Capture the cell that displays the provided text and extract its (X, Y) central coordinate. 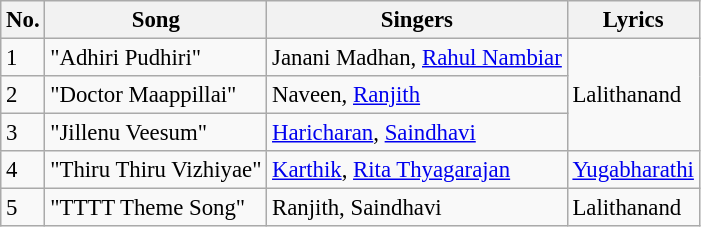
"Doctor Maappillai" (156, 95)
Ranjith, Saindhavi (417, 208)
Haricharan, Saindhavi (417, 133)
5 (23, 208)
3 (23, 133)
Singers (417, 20)
1 (23, 58)
"Thiru Thiru Vizhiyae" (156, 170)
Karthik, Rita Thyagarajan (417, 170)
Janani Madhan, Rahul Nambiar (417, 58)
"TTTT Theme Song" (156, 208)
2 (23, 95)
"Adhiri Pudhiri" (156, 58)
Yugabharathi (633, 170)
Lyrics (633, 20)
4 (23, 170)
Naveen, Ranjith (417, 95)
"Jillenu Veesum" (156, 133)
No. (23, 20)
Song (156, 20)
